Determine the (X, Y) coordinate at the center of the cell enclosing the given text.  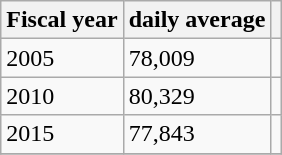
77,843 (197, 134)
2010 (62, 96)
Fiscal year (62, 20)
78,009 (197, 58)
80,329 (197, 96)
2005 (62, 58)
2015 (62, 134)
daily average (197, 20)
